Output the (x, y) coordinate of the center of the cell containing the given text.  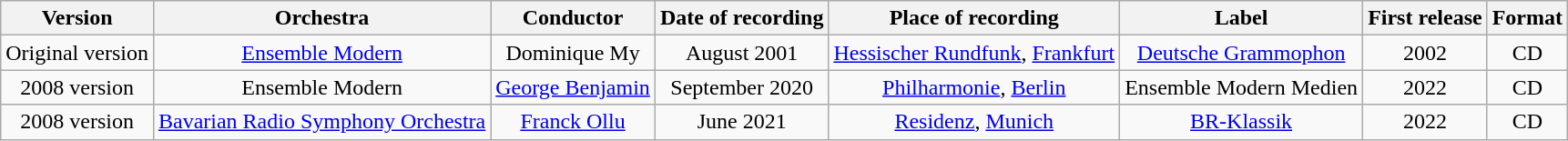
September 2020 (741, 87)
BR-Klassik (1242, 122)
Franck Ollu (574, 122)
August 2001 (741, 53)
Orchestra (321, 18)
First release (1426, 18)
Bavarian Radio Symphony Orchestra (321, 122)
Philharmonie, Berlin (974, 87)
Date of recording (741, 18)
Residenz, Munich (974, 122)
Conductor (574, 18)
Label (1242, 18)
June 2021 (741, 122)
Deutsche Grammophon (1242, 53)
Ensemble Modern Medien (1242, 87)
Hessischer Rundfunk, Frankfurt (974, 53)
Original version (77, 53)
Version (77, 18)
2002 (1426, 53)
Dominique My (574, 53)
Place of recording (974, 18)
George Benjamin (574, 87)
Format (1527, 18)
